Capture the cell that displays the provided text and extract its (x, y) central coordinate. 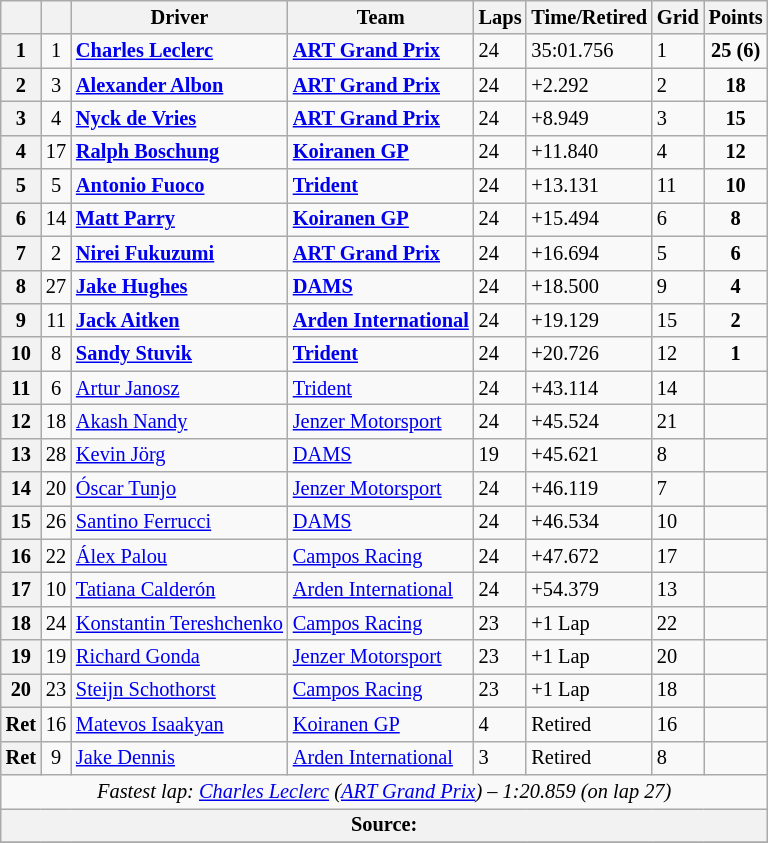
Matevos Isaakyan (180, 724)
Matt Parry (180, 219)
27 (56, 287)
+2.292 (589, 85)
Sandy Stuvik (180, 354)
Jake Dennis (180, 758)
+15.494 (589, 219)
Artur Janosz (180, 388)
+47.672 (589, 556)
Tatiana Calderón (180, 589)
Nirei Fukuzumi (180, 253)
Jack Aitken (180, 320)
Álex Palou (180, 556)
+19.129 (589, 320)
Nyck de Vries (180, 118)
+45.524 (589, 421)
+8.949 (589, 118)
Time/Retired (589, 17)
+18.500 (589, 287)
Akash Nandy (180, 421)
+20.726 (589, 354)
+11.840 (589, 152)
Ralph Boschung (180, 152)
+13.131 (589, 186)
+45.621 (589, 455)
Óscar Tunjo (180, 489)
+46.119 (589, 489)
Fastest lap: Charles Leclerc (ART Grand Prix) – 1:20.859 (on lap 27) (384, 791)
28 (56, 455)
+43.114 (589, 388)
+16.694 (589, 253)
Santino Ferrucci (180, 522)
+46.534 (589, 522)
Laps (500, 17)
21 (678, 421)
+54.379 (589, 589)
Charles Leclerc (180, 51)
Konstantin Tereshchenko (180, 623)
Jake Hughes (180, 287)
Grid (678, 17)
Richard Gonda (180, 657)
Alexander Albon (180, 85)
Driver (180, 17)
35:01.756 (589, 51)
Source: (384, 825)
Kevin Jörg (180, 455)
Team (381, 17)
26 (56, 522)
Steijn Schothorst (180, 690)
Antonio Fuoco (180, 186)
Points (736, 17)
25 (6) (736, 51)
